Capture the cell that displays the provided text and extract its (X, Y) central coordinate. 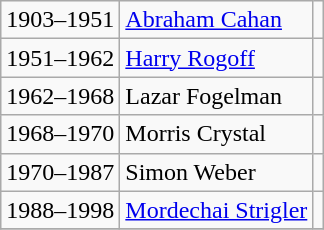
1988–1998 (60, 210)
1968–1970 (60, 134)
1951–1962 (60, 58)
Simon Weber (216, 172)
1970–1987 (60, 172)
Harry Rogoff (216, 58)
Mordechai Strigler (216, 210)
1903–1951 (60, 20)
1962–1968 (60, 96)
Lazar Fogelman (216, 96)
Abraham Cahan (216, 20)
Morris Crystal (216, 134)
